Search for the cell housing the specified text and yield its [x, y] center coordinate. 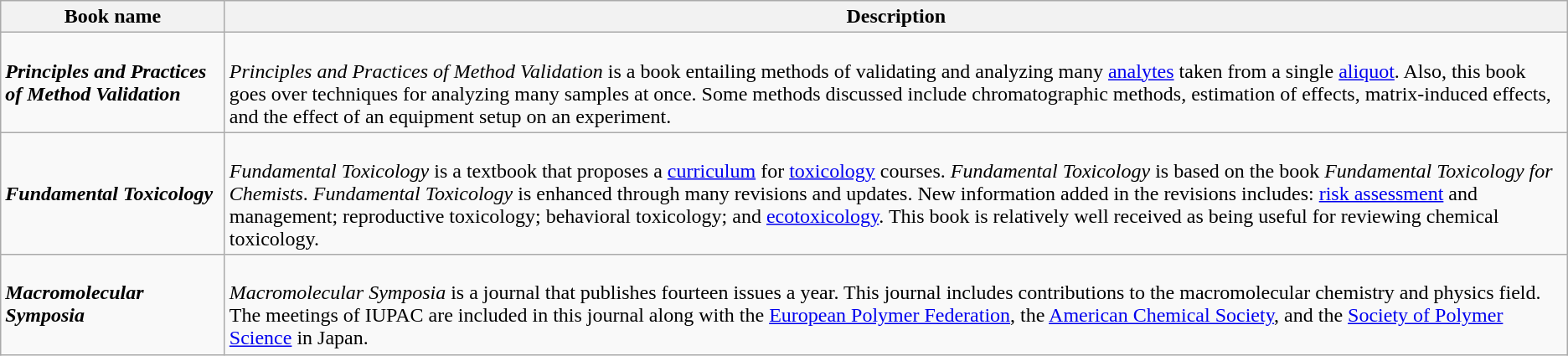
Principles and Practices of Method Validation [113, 82]
Fundamental Toxicology [113, 193]
Macromolecular Symposia [113, 305]
Description [896, 17]
Book name [113, 17]
